Output the (X, Y) coordinate of the center of the cell containing the given text.  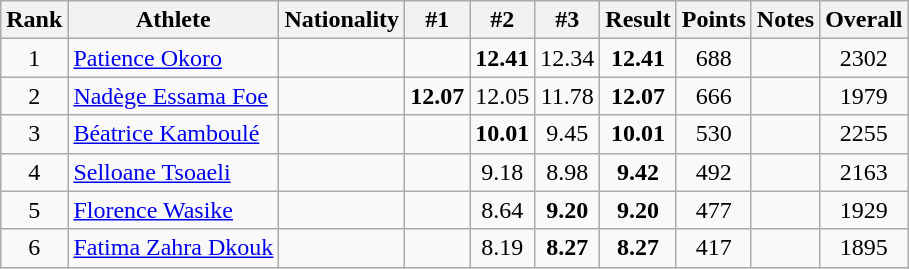
530 (714, 134)
Overall (864, 20)
9.18 (502, 172)
12.34 (568, 58)
8.98 (568, 172)
8.19 (502, 248)
1979 (864, 96)
417 (714, 248)
2 (34, 96)
11.78 (568, 96)
Patience Okoro (174, 58)
Fatima Zahra Dkouk (174, 248)
8.64 (502, 210)
#3 (568, 20)
6 (34, 248)
4 (34, 172)
2163 (864, 172)
9.42 (638, 172)
Selloane Tsoaeli (174, 172)
#2 (502, 20)
1 (34, 58)
2255 (864, 134)
492 (714, 172)
666 (714, 96)
Notes (785, 20)
688 (714, 58)
Athlete (174, 20)
Result (638, 20)
Rank (34, 20)
Florence Wasike (174, 210)
Points (714, 20)
9.45 (568, 134)
Nadège Essama Foe (174, 96)
Nationality (342, 20)
12.05 (502, 96)
477 (714, 210)
5 (34, 210)
3 (34, 134)
2302 (864, 58)
#1 (438, 20)
1929 (864, 210)
Béatrice Kamboulé (174, 134)
1895 (864, 248)
